Provide the [x, y] coordinate of the cell's center where the given text is located.  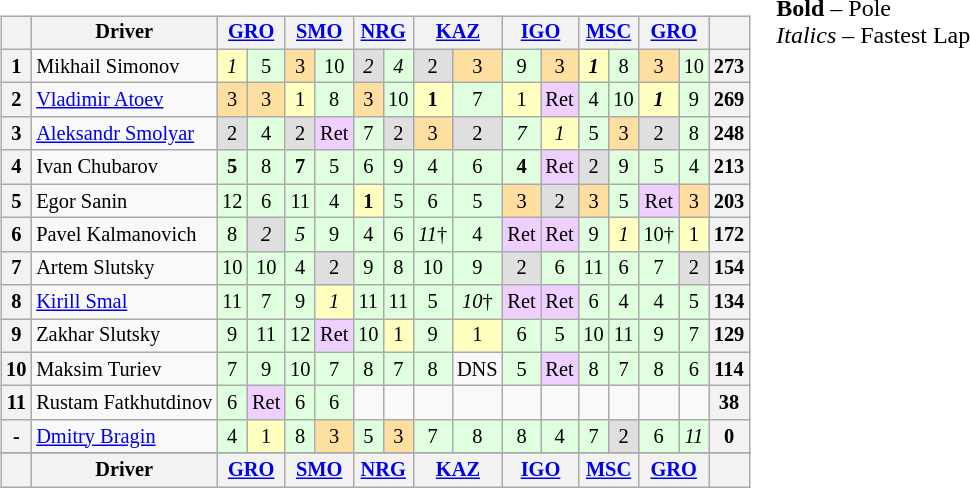
273 [729, 66]
11† [432, 235]
Mikhail Simonov [124, 66]
172 [729, 235]
0 [729, 437]
Kirill Smal [124, 302]
Maksim Turiev [124, 369]
114 [729, 369]
154 [729, 268]
Egor Sanin [124, 201]
Rustam Fatkhutdinov [124, 403]
Pavel Kalmanovich [124, 235]
Aleksandr Smolyar [124, 134]
Zakhar Slutsky [124, 336]
38 [729, 403]
248 [729, 134]
DNS [477, 369]
134 [729, 302]
Artem Slutsky [124, 268]
129 [729, 336]
Ivan Chubarov [124, 167]
- [16, 437]
Vladimir Atoev [124, 100]
213 [729, 167]
Dmitry Bragin [124, 437]
269 [729, 100]
203 [729, 201]
